Detect which cell encompasses the target text, then output its (x, y) center coordinate. 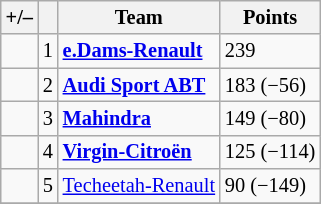
Virgin-Citroën (139, 152)
2 (48, 85)
e.Dams-Renault (139, 51)
1 (48, 51)
90 (−149) (270, 186)
Audi Sport ABT (139, 85)
Team (139, 17)
+/– (20, 17)
Techeetah-Renault (139, 186)
125 (−114) (270, 152)
149 (−80) (270, 118)
239 (270, 51)
5 (48, 186)
183 (−56) (270, 85)
4 (48, 152)
3 (48, 118)
Mahindra (139, 118)
Points (270, 17)
